Pinpoint the cell where the given text exists, returning its (X, Y) midpoint coordinate. 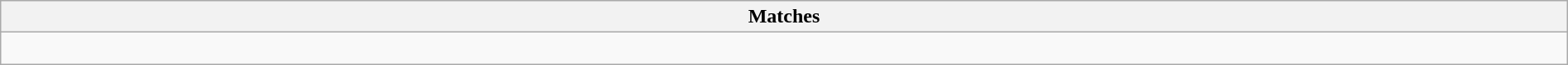
Matches (784, 17)
